Locate the cell with the specified text and output its [X, Y] center coordinate. 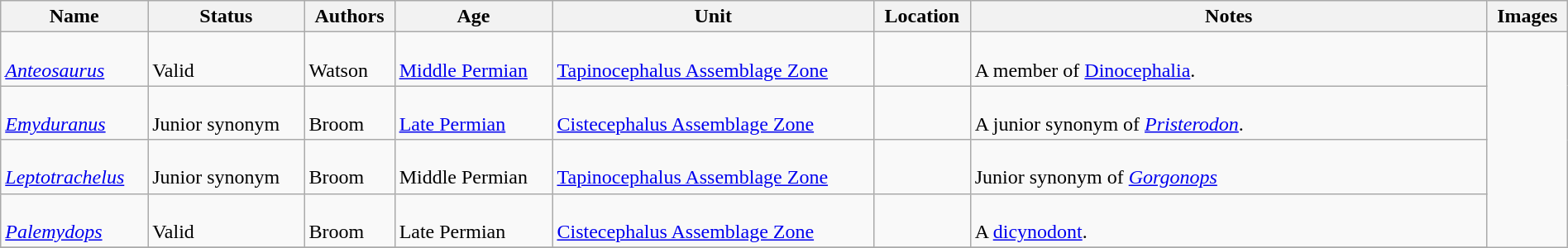
A dicynodont. [1229, 220]
Notes [1229, 17]
Age [473, 17]
Location [921, 17]
Palemydops [74, 220]
Images [1527, 17]
Authors [349, 17]
Unit [713, 17]
Status [227, 17]
Anteosaurus [74, 60]
A junior synonym of Pristerodon. [1229, 112]
Watson [349, 60]
Leptotrachelus [74, 167]
A member of Dinocephalia. [1229, 60]
Name [74, 17]
Junior synonym of Gorgonops [1229, 167]
Emyduranus [74, 112]
